Output the [X, Y] coordinate of the center of the cell containing the given text.  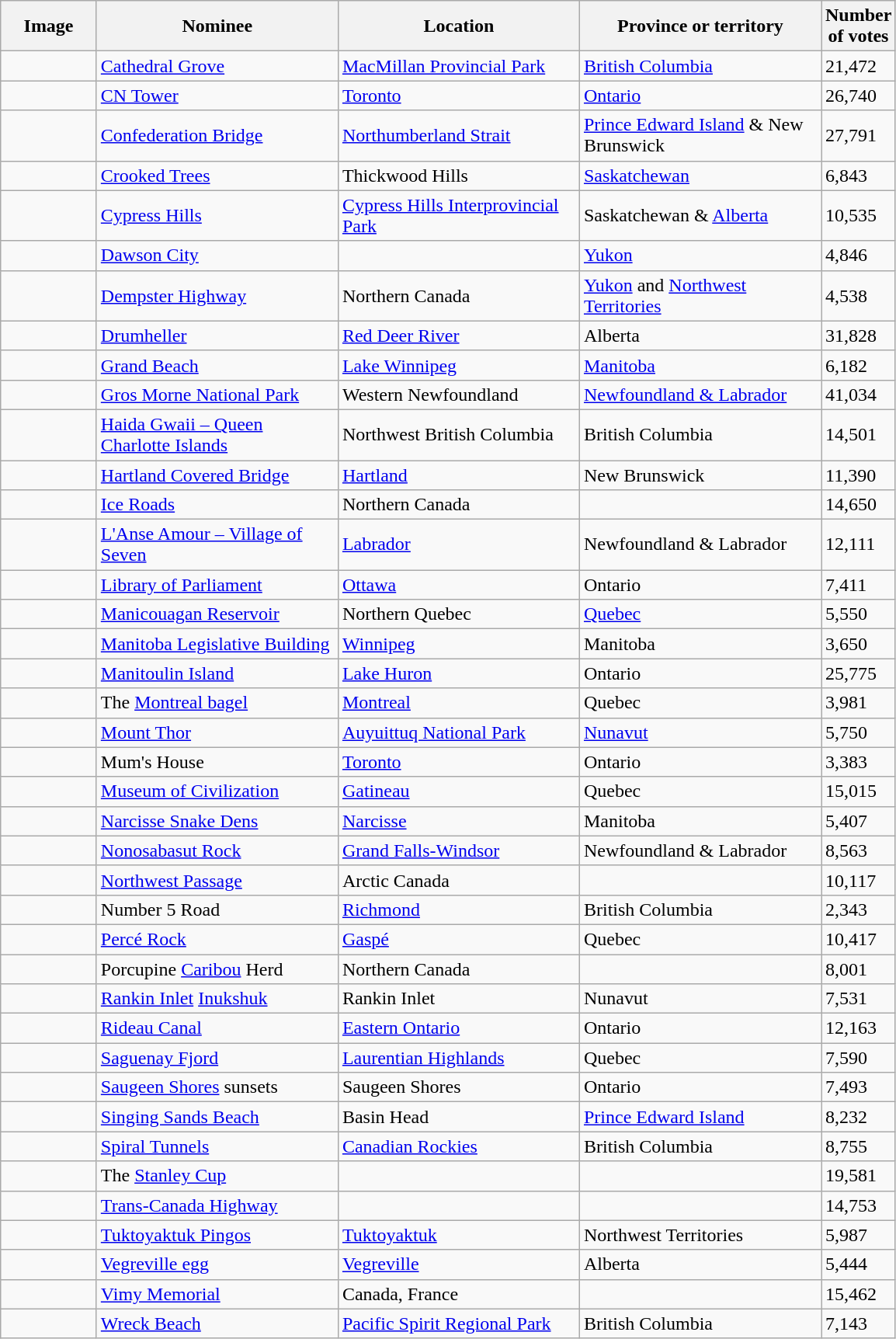
Tuktoyaktuk Pingos [217, 1235]
Saugeen Shores sunsets [217, 1087]
Saskatchewan [700, 176]
MacMillan Provincial Park [458, 66]
Trans-Canada Highway [217, 1205]
27,791 [859, 135]
10,117 [859, 880]
Canadian Rockies [458, 1146]
Ottawa [458, 585]
Dawson City [217, 256]
Library of Parliament [217, 585]
8,232 [859, 1117]
5,444 [859, 1264]
Nonosabasut Rock [217, 850]
8,755 [859, 1146]
Winnipeg [458, 644]
3,650 [859, 644]
6,182 [859, 365]
3,383 [859, 762]
Image [49, 26]
Crooked Trees [217, 176]
31,828 [859, 336]
6,843 [859, 176]
Canada, France [458, 1294]
Location [458, 26]
The Stanley Cup [217, 1176]
Narcisse Snake Dens [217, 821]
10,535 [859, 216]
Red Deer River [458, 336]
New Brunswick [700, 475]
Nominee [217, 26]
Auyuittuq National Park [458, 732]
Thickwood Hills [458, 176]
Vegreville egg [217, 1264]
Gros Morne National Park [217, 395]
Ice Roads [217, 505]
5,550 [859, 614]
Lake Huron [458, 673]
The Montreal bagel [217, 703]
Northwest British Columbia [458, 435]
Manicouagan Reservoir [217, 614]
Dempster Highway [217, 295]
7,493 [859, 1087]
Rankin Inlet Inukshuk [217, 999]
Province or territory [700, 26]
15,462 [859, 1294]
Mount Thor [217, 732]
25,775 [859, 673]
Spiral Tunnels [217, 1146]
Porcupine Caribou Herd [217, 969]
5,750 [859, 732]
14,753 [859, 1205]
Eastern Ontario [458, 1028]
12,163 [859, 1028]
Pacific Spirit Regional Park [458, 1323]
Narcisse [458, 821]
Lake Winnipeg [458, 365]
12,111 [859, 545]
Rideau Canal [217, 1028]
Saugeen Shores [458, 1087]
Drumheller [217, 336]
5,407 [859, 821]
Richmond [458, 909]
19,581 [859, 1176]
Northumberland Strait [458, 135]
Vegreville [458, 1264]
4,538 [859, 295]
14,650 [859, 505]
Cypress Hills Interprovincial Park [458, 216]
Manitoba Legislative Building [217, 644]
Northern Quebec [458, 614]
Wreck Beach [217, 1323]
Manitoulin Island [217, 673]
Northwest Territories [700, 1235]
21,472 [859, 66]
2,343 [859, 909]
3,981 [859, 703]
Rankin Inlet [458, 999]
Hartland [458, 475]
Gaspé [458, 939]
Singing Sands Beach [217, 1117]
Haida Gwaii – Queen Charlotte Islands [217, 435]
15,015 [859, 791]
Prince Edward Island & New Brunswick [700, 135]
Confederation Bridge [217, 135]
Cathedral Grove [217, 66]
Prince Edward Island [700, 1117]
Western Newfoundland [458, 395]
4,846 [859, 256]
Grand Falls-Windsor [458, 850]
Mum's House [217, 762]
Saskatchewan & Alberta [700, 216]
Saguenay Fjord [217, 1058]
Basin Head [458, 1117]
Labrador [458, 545]
7,531 [859, 999]
Museum of Civilization [217, 791]
26,740 [859, 96]
Laurentian Highlands [458, 1058]
Grand Beach [217, 365]
Percé Rock [217, 939]
41,034 [859, 395]
11,390 [859, 475]
L'Anse Amour – Village of Seven [217, 545]
5,987 [859, 1235]
Cypress Hills [217, 216]
7,590 [859, 1058]
Arctic Canada [458, 880]
Number of votes [859, 26]
7,143 [859, 1323]
8,563 [859, 850]
CN Tower [217, 96]
Gatineau [458, 791]
10,417 [859, 939]
Vimy Memorial [217, 1294]
8,001 [859, 969]
14,501 [859, 435]
Tuktoyaktuk [458, 1235]
Northwest Passage [217, 880]
Yukon and Northwest Territories [700, 295]
Number 5 Road [217, 909]
7,411 [859, 585]
Yukon [700, 256]
Montreal [458, 703]
Hartland Covered Bridge [217, 475]
